Locate the cell with the specified text and output its [X, Y] center coordinate. 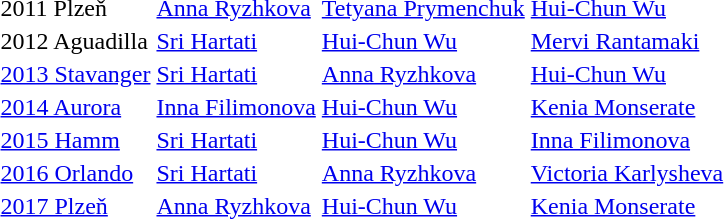
Kenia Monserate [626, 107]
Victoria Karlysheva [626, 173]
Mervi Rantamaki [626, 41]
